Return the (X, Y) coordinate for the center point of the cell that contains the specified text.  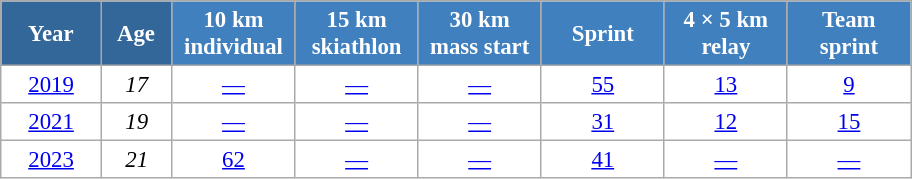
12 (726, 122)
19 (136, 122)
41 (602, 160)
17 (136, 85)
10 km individual (234, 34)
15 km skiathlon (356, 34)
9 (848, 85)
2023 (52, 160)
15 (848, 122)
55 (602, 85)
Year (52, 34)
4 × 5 km relay (726, 34)
2019 (52, 85)
30 km mass start (480, 34)
31 (602, 122)
Age (136, 34)
13 (726, 85)
62 (234, 160)
Sprint (602, 34)
Team sprint (848, 34)
2021 (52, 122)
21 (136, 160)
